Output the (X, Y) coordinate of the center of the cell containing the given text.  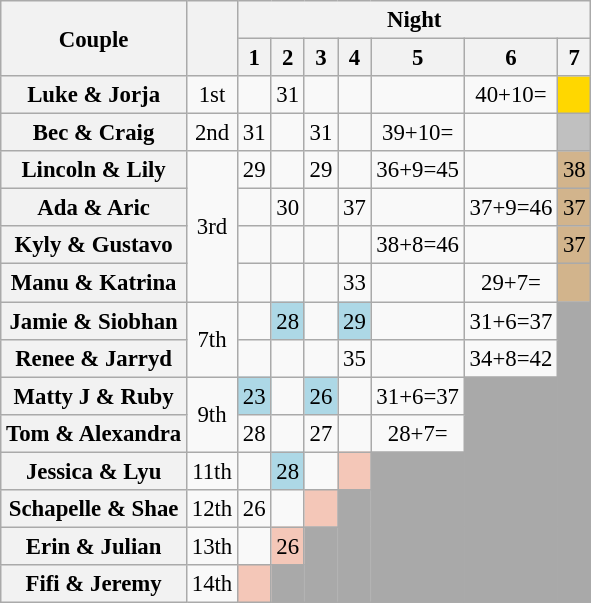
9th (212, 414)
38+8=46 (418, 245)
Luke & Jorja (94, 95)
4 (354, 58)
6 (510, 58)
Erin & Julian (94, 546)
Matty J & Ruby (94, 396)
11th (212, 471)
28+7= (418, 433)
12th (212, 509)
Kyly & Gustavo (94, 245)
Ada & Aric (94, 208)
Lincoln & Lily (94, 170)
2 (288, 58)
Jessica & Lyu (94, 471)
13th (212, 546)
39+10= (418, 133)
37+9=46 (510, 208)
40+10= (510, 95)
7 (574, 58)
34+8=42 (510, 358)
27 (320, 433)
23 (254, 396)
Schapelle & Shae (94, 509)
38 (574, 170)
Bec & Craig (94, 133)
35 (354, 358)
Couple (94, 38)
Tom & Alexandra (94, 433)
5 (418, 58)
29+7= (510, 283)
3rd (212, 226)
Renee & Jarryd (94, 358)
Jamie & Siobhan (94, 321)
33 (354, 283)
1st (212, 95)
Fifi & Jeremy (94, 584)
1 (254, 58)
14th (212, 584)
2nd (212, 133)
36+9=45 (418, 170)
Night (414, 20)
Manu & Katrina (94, 283)
3 (320, 58)
30 (288, 208)
7th (212, 340)
